Identify which cell holds the provided text, then report its [X, Y] central coordinate. 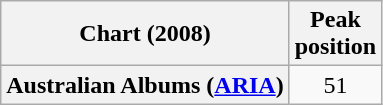
Australian Albums (ARIA) [145, 85]
Peakposition [335, 34]
51 [335, 85]
Chart (2008) [145, 34]
